Search for the cell housing the specified text and yield its (X, Y) center coordinate. 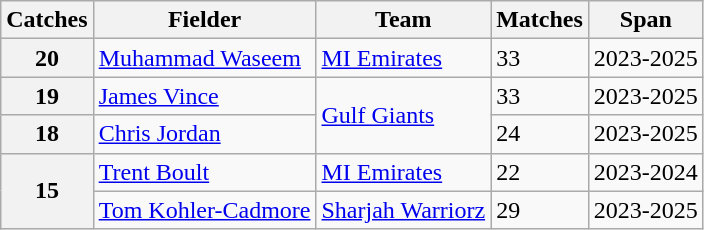
29 (540, 210)
15 (47, 191)
Trent Boult (204, 172)
19 (47, 96)
Chris Jordan (204, 134)
Sharjah Warriorz (404, 210)
Matches (540, 20)
20 (47, 58)
Span (646, 20)
18 (47, 134)
Muhammad Waseem (204, 58)
Tom Kohler-Cadmore (204, 210)
24 (540, 134)
James Vince (204, 96)
Catches (47, 20)
Fielder (204, 20)
Gulf Giants (404, 115)
22 (540, 172)
Team (404, 20)
2023-2024 (646, 172)
